For the text-containing cell, return its midpoint in (X, Y) coordinate format. 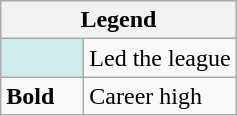
Led the league (160, 58)
Legend (118, 20)
Career high (160, 96)
Bold (42, 96)
